Extract the [X, Y] coordinate from the center of the cell holding the provided text.  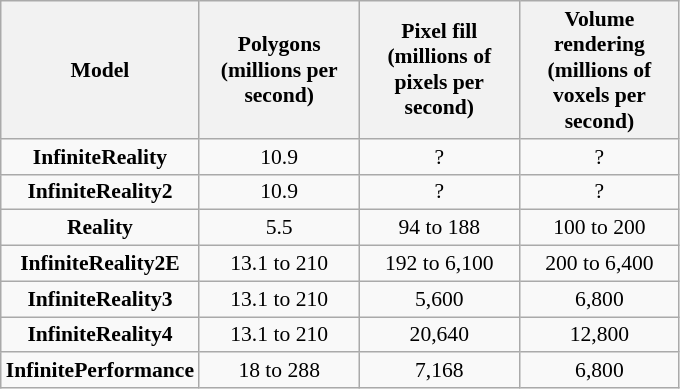
192 to 6,100 [439, 264]
7,168 [439, 371]
18 to 288 [279, 371]
Volume rendering (millions of voxels per second) [599, 70]
12,800 [599, 335]
InfiniteReality [100, 157]
200 to 6,400 [599, 264]
20,640 [439, 335]
InfiniteReality4 [100, 335]
InfiniteReality2 [100, 192]
94 to 188 [439, 228]
Polygons (millions per second) [279, 70]
5.5 [279, 228]
Model [100, 70]
Reality [100, 228]
InfinitePerformance [100, 371]
InfiniteReality3 [100, 299]
InfiniteReality2E [100, 264]
5,600 [439, 299]
100 to 200 [599, 228]
Pixel fill (millions of pixels per second) [439, 70]
